Identify which cell holds the provided text, then report its (X, Y) central coordinate. 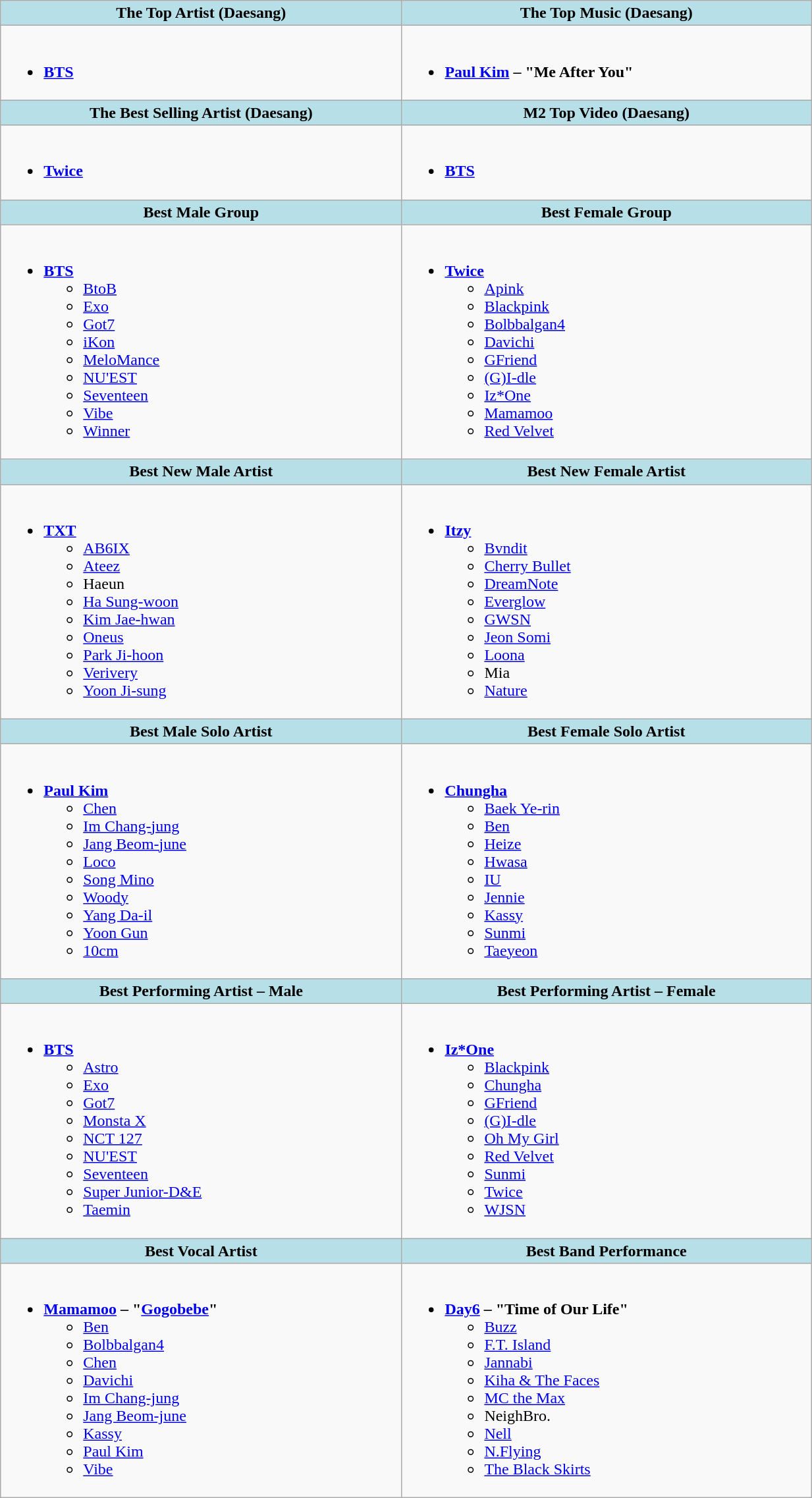
The Top Music (Daesang) (607, 13)
TwiceApinkBlackpinkBolbbalgan4DavichiGFriend(G)I-dleIz*OneMamamooRed Velvet (607, 342)
Best Vocal Artist (202, 1251)
ItzyBvnditCherry BulletDreamNoteEverglowGWSNJeon SomiLoonaMiaNature (607, 601)
Best Female Group (607, 212)
M2 Top Video (Daesang) (607, 113)
Day6 – "Time of Our Life"BuzzF.T. IslandJannabiKiha & The FacesMC the MaxNeighBro.NellN.FlyingThe Black Skirts (607, 1381)
Best Male Solo Artist (202, 731)
Best Male Group (202, 212)
Best Performing Artist – Male (202, 991)
The Top Artist (Daesang) (202, 13)
Paul KimChenIm Chang-jungJang Beom-juneLocoSong MinoWoodyYang Da-ilYoon Gun10cm (202, 861)
ChunghaBaek Ye-rinBenHeizeHwasaIUJennieKassySunmiTaeyeon (607, 861)
The Best Selling Artist (Daesang) (202, 113)
Best Band Performance (607, 1251)
Paul Kim – "Me After You" (607, 63)
Best Female Solo Artist (607, 731)
Twice (202, 162)
Best Performing Artist – Female (607, 991)
Mamamoo – "Gogobebe"BenBolbbalgan4ChenDavichiIm Chang-jungJang Beom-juneKassyPaul KimVibe (202, 1381)
Iz*OneBlackpinkChunghaGFriend(G)I-dleOh My GirlRed VelvetSunmiTwiceWJSN (607, 1121)
BTSAstroExoGot7Monsta XNCT 127NU'ESTSeventeenSuper Junior-D&ETaemin (202, 1121)
Best New Male Artist (202, 472)
TXTAB6IXAteezHaeunHa Sung-woonKim Jae-hwanOneusPark Ji-hoonVeriveryYoon Ji-sung (202, 601)
Best New Female Artist (607, 472)
BTSBtoBExoGot7iKonMeloManceNU'ESTSeventeenVibeWinner (202, 342)
